Output the [x, y] coordinate of the center of the cell containing the given text.  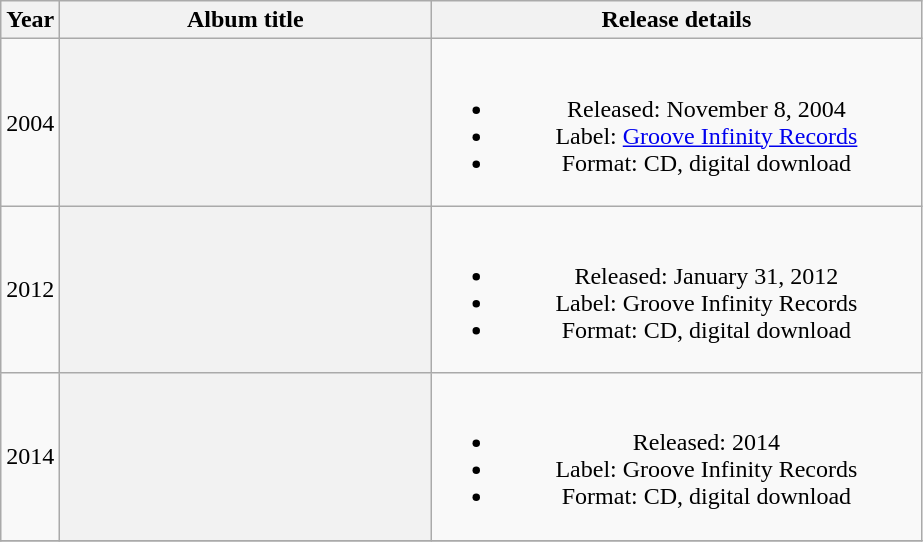
Album title [246, 20]
Released: 2014Label: Groove Infinity RecordsFormat: CD, digital download [676, 456]
2012 [30, 290]
2004 [30, 122]
Release details [676, 20]
2014 [30, 456]
Released: November 8, 2004Label: Groove Infinity RecordsFormat: CD, digital download [676, 122]
Released: January 31, 2012Label: Groove Infinity RecordsFormat: CD, digital download [676, 290]
Year [30, 20]
